Detect which cell encompasses the target text, then output its [X, Y] center coordinate. 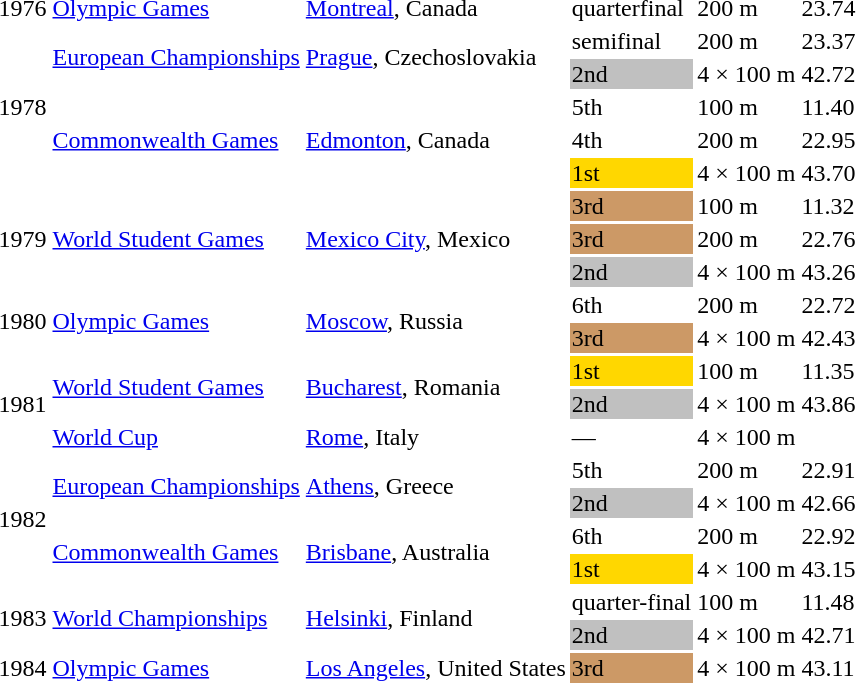
Athens, Greece [436, 486]
Moscow, Russia [436, 322]
Helsinki, Finland [436, 618]
Edmonton, Canada [436, 140]
Bucharest, Romania [436, 388]
4th [631, 140]
quarter-final [631, 602]
World Cup [176, 437]
Los Angeles, United States [436, 668]
Prague, Czechoslovakia [436, 58]
Mexico City, Mexico [436, 239]
Rome, Italy [436, 437]
semifinal [631, 41]
World Championships [176, 618]
— [631, 437]
Brisbane, Australia [436, 552]
